Identify which cell holds the provided text, then report its [X, Y] central coordinate. 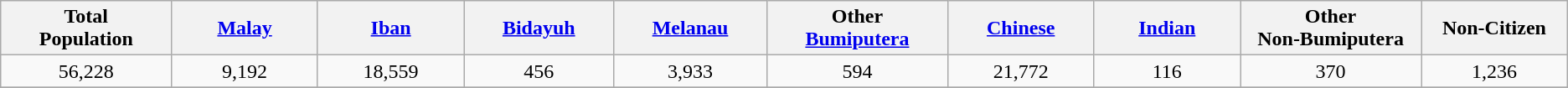
Bidayuh [539, 28]
Iban [390, 28]
Non-Citizen [1494, 28]
1,236 [1494, 71]
Total Population [86, 28]
Melanau [690, 28]
370 [1330, 71]
9,192 [245, 71]
3,933 [690, 71]
116 [1168, 71]
Other Non-Bumiputera [1330, 28]
594 [857, 71]
Malay [245, 28]
Chinese [1020, 28]
Indian [1168, 28]
Other Bumiputera [857, 28]
21,772 [1020, 71]
56,228 [86, 71]
456 [539, 71]
18,559 [390, 71]
